Find where the given text appears and provide that cell's center as (X, Y) coordinate. 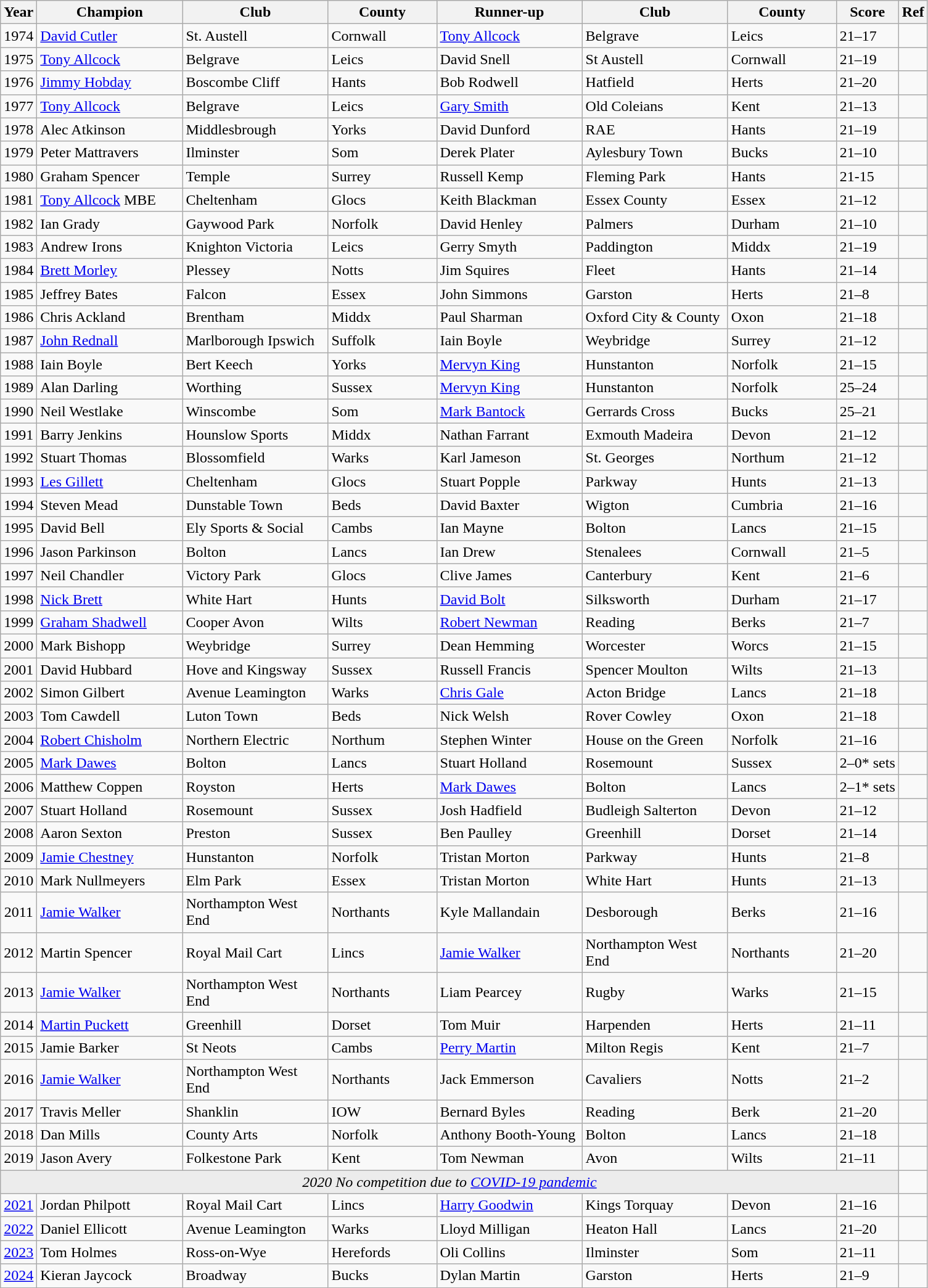
1989 (18, 388)
St. Austell (255, 36)
2008 (18, 834)
Marlborough Ipswich (255, 341)
Budleigh Salterton (655, 810)
Year (18, 12)
Luton Town (255, 716)
2023 (18, 1252)
Karl Jameson (509, 458)
Kings Torquay (655, 1205)
1999 (18, 622)
1994 (18, 505)
25–24 (867, 388)
Dunstable Town (255, 505)
21–6 (867, 575)
Martin Puckett (110, 1024)
1981 (18, 200)
Cavaliers (655, 1079)
Middlesbrough (255, 129)
Hatfield (655, 83)
1987 (18, 341)
Rugby (655, 993)
Worthing (255, 388)
2–0* sets (867, 763)
Graham Spencer (110, 176)
Ross-on-Wye (255, 1252)
Gerrards Cross (655, 411)
Shanklin (255, 1112)
Runner-up (509, 12)
2022 (18, 1229)
Ely Sports & Social (255, 528)
2012 (18, 952)
Jimmy Hobday (110, 83)
1977 (18, 106)
Graham Shadwell (110, 622)
Derek Plater (509, 153)
21–9 (867, 1276)
2014 (18, 1024)
Wigton (655, 505)
2005 (18, 763)
2004 (18, 740)
Barry Jenkins (110, 435)
Les Gillett (110, 482)
2010 (18, 880)
2013 (18, 993)
St Neots (255, 1048)
2006 (18, 787)
1991 (18, 435)
Silksworth (655, 599)
21–5 (867, 552)
Neil Chandler (110, 575)
County Arts (255, 1135)
David Henley (509, 223)
1986 (18, 318)
Elm Park (255, 880)
2001 (18, 669)
1995 (18, 528)
Boscombe Cliff (255, 83)
Aylesbury Town (655, 153)
Victory Park (255, 575)
Exmouth Madeira (655, 435)
Winscombe (255, 411)
Bob Rodwell (509, 83)
Mark Bishopp (110, 646)
Old Coleians (655, 106)
Broadway (255, 1276)
1974 (18, 36)
1982 (18, 223)
1993 (18, 482)
Ref (913, 12)
Jason Avery (110, 1159)
Hove and Kingsway (255, 669)
2021 (18, 1205)
Keith Blackman (509, 200)
Champion (110, 12)
Desborough (655, 913)
Jamie Barker (110, 1048)
Paddington (655, 247)
Fleming Park (655, 176)
Alan Darling (110, 388)
Essex County (655, 200)
John Simmons (509, 294)
Lloyd Milligan (509, 1229)
Royston (255, 787)
Stephen Winter (509, 740)
Ian Mayne (509, 528)
21–2 (867, 1079)
Folkestone Park (255, 1159)
Ben Paulley (509, 834)
Cumbria (782, 505)
Ian Grady (110, 223)
2015 (18, 1048)
Hounslow Sports (255, 435)
Brett Morley (110, 270)
Plessey (255, 270)
Falcon (255, 294)
Bert Keech (255, 364)
2016 (18, 1079)
2000 (18, 646)
1980 (18, 176)
Oli Collins (509, 1252)
Clive James (509, 575)
Harry Goodwin (509, 1205)
Stuart Popple (509, 482)
Martin Spencer (110, 952)
David Bolt (509, 599)
Nick Welsh (509, 716)
Liam Pearcey (509, 993)
Northern Electric (255, 740)
Anthony Booth-Young (509, 1135)
Daniel Ellicott (110, 1229)
Blossomfield (255, 458)
Dylan Martin (509, 1276)
Steven Mead (110, 505)
David Snell (509, 59)
Gaywood Park (255, 223)
1997 (18, 575)
2020 No competition due to COVID-19 pandemic (450, 1182)
2003 (18, 716)
2007 (18, 810)
Josh Hadfield (509, 810)
Worcester (655, 646)
House on the Green (655, 740)
Nathan Farrant (509, 435)
Brentham (255, 318)
Mark Bantock (509, 411)
Jason Parkinson (110, 552)
2019 (18, 1159)
Spencer Moulton (655, 669)
David Baxter (509, 505)
Rover Cowley (655, 716)
John Rednall (110, 341)
Stenalees (655, 552)
21-15 (867, 176)
1979 (18, 153)
Tom Newman (509, 1159)
Tom Muir (509, 1024)
Andrew Irons (110, 247)
Chris Gale (509, 693)
Kieran Jaycock (110, 1276)
Oxford City & County (655, 318)
Jordan Philpott (110, 1205)
Peter Mattravers (110, 153)
Russell Kemp (509, 176)
Dean Hemming (509, 646)
Temple (255, 176)
2024 (18, 1276)
Mark Nullmeyers (110, 880)
Avon (655, 1159)
David Dunford (509, 129)
Perry Martin (509, 1048)
Alec Atkinson (110, 129)
St. Georges (655, 458)
Bernard Byles (509, 1112)
Preston (255, 834)
1984 (18, 270)
Dan Mills (110, 1135)
Fleet (655, 270)
Gary Smith (509, 106)
1975 (18, 59)
1996 (18, 552)
Robert Chisholm (110, 740)
Nick Brett (110, 599)
Simon Gilbert (110, 693)
1992 (18, 458)
Ian Drew (509, 552)
RAE (655, 129)
Suffolk (382, 341)
Heaton Hall (655, 1229)
St Austell (655, 59)
Knighton Victoria (255, 247)
Palmers (655, 223)
David Hubbard (110, 669)
Acton Bridge (655, 693)
2011 (18, 913)
2002 (18, 693)
Berk (782, 1112)
Aaron Sexton (110, 834)
David Cutler (110, 36)
Gerry Smyth (509, 247)
1988 (18, 364)
Worcs (782, 646)
Jack Emmerson (509, 1079)
IOW (382, 1112)
2009 (18, 857)
1983 (18, 247)
Stuart Thomas (110, 458)
Jim Squires (509, 270)
25–21 (867, 411)
1990 (18, 411)
2017 (18, 1112)
Robert Newman (509, 622)
Jeffrey Bates (110, 294)
2018 (18, 1135)
2–1* sets (867, 787)
Matthew Coppen (110, 787)
Herefords (382, 1252)
Cooper Avon (255, 622)
David Bell (110, 528)
1978 (18, 129)
Tony Allcock MBE (110, 200)
Neil Westlake (110, 411)
1976 (18, 83)
Milton Regis (655, 1048)
Tom Cawdell (110, 716)
1985 (18, 294)
Jamie Chestney (110, 857)
Travis Meller (110, 1112)
Score (867, 12)
Harpenden (655, 1024)
Paul Sharman (509, 318)
Chris Ackland (110, 318)
Russell Francis (509, 669)
1998 (18, 599)
Canterbury (655, 575)
Kyle Mallandain (509, 913)
Tom Holmes (110, 1252)
